Determine the [X, Y] coordinate at the center of the cell enclosing the given text.  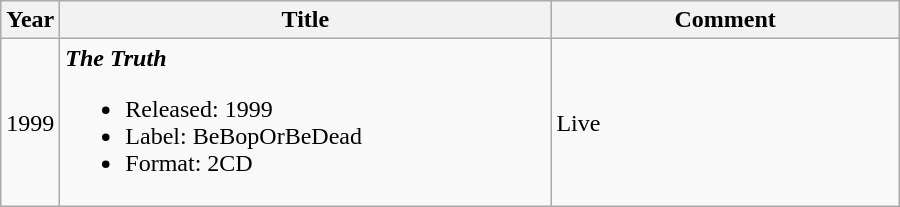
The TruthReleased: 1999Label: BeBopOrBeDead Format: 2CD [306, 122]
1999 [30, 122]
Live [726, 122]
Comment [726, 20]
Year [30, 20]
Title [306, 20]
